Identify which cell holds the provided text, then report its (X, Y) central coordinate. 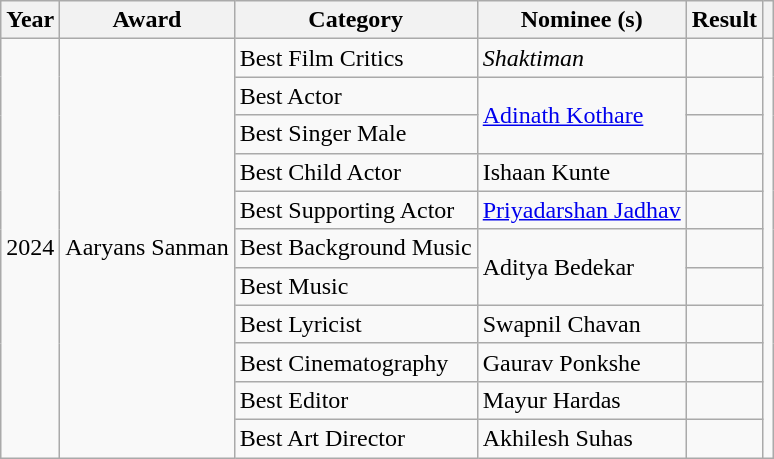
Best Actor (356, 96)
Best Editor (356, 400)
Priyadarshan Jadhav (582, 210)
2024 (30, 248)
Best Art Director (356, 438)
Aditya Bedekar (582, 267)
Category (356, 20)
Best Film Critics (356, 58)
Best Child Actor (356, 172)
Award (147, 20)
Best Singer Male (356, 134)
Best Supporting Actor (356, 210)
Shaktiman (582, 58)
Mayur Hardas (582, 400)
Swapnil Chavan (582, 324)
Ishaan Kunte (582, 172)
Gaurav Ponkshe (582, 362)
Best Cinematography (356, 362)
Nominee (s) (582, 20)
Best Background Music (356, 248)
Year (30, 20)
Akhilesh Suhas (582, 438)
Best Music (356, 286)
Result (724, 20)
Best Lyricist (356, 324)
Aaryans Sanman (147, 248)
Adinath Kothare (582, 115)
